Locate the cell with the specified text and output its (X, Y) center coordinate. 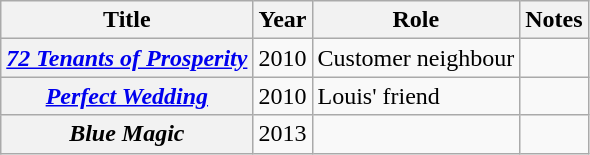
Customer neighbour (416, 58)
Louis' friend (416, 96)
Notes (554, 20)
72 Tenants of Prosperity (127, 58)
Title (127, 20)
Perfect Wedding (127, 96)
2013 (282, 134)
Role (416, 20)
Year (282, 20)
Blue Magic (127, 134)
